Search for the cell housing the specified text and yield its [X, Y] center coordinate. 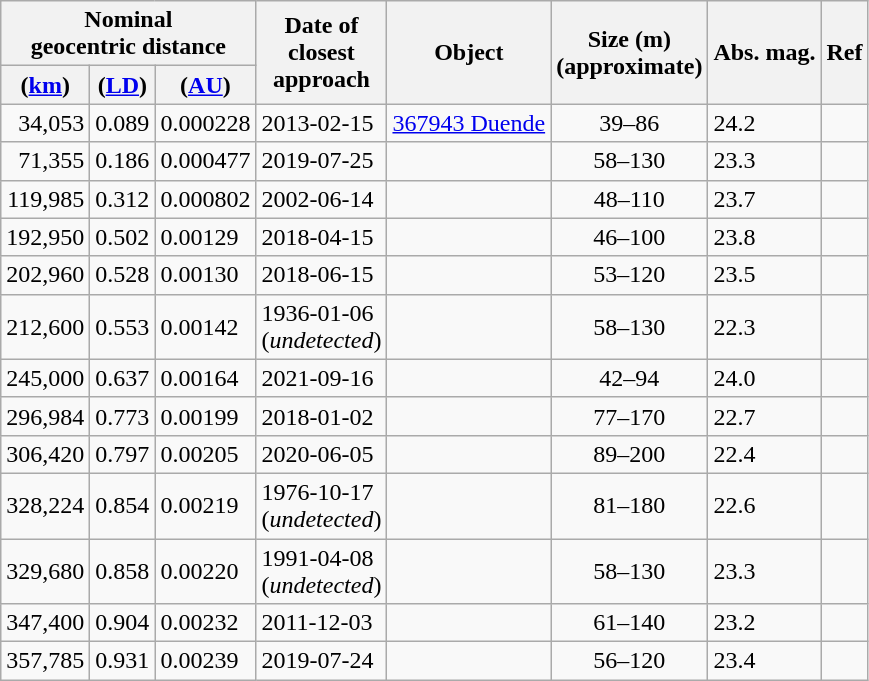
1936-01-06(undetected) [322, 326]
2019-07-24 [322, 661]
23.2 [764, 623]
0.186 [122, 161]
0.858 [122, 570]
23.7 [764, 199]
22.7 [764, 416]
2002-06-14 [322, 199]
81–180 [630, 506]
357,785 [46, 661]
(LD) [122, 85]
0.312 [122, 199]
0.904 [122, 623]
212,600 [46, 326]
0.797 [122, 454]
Object [469, 52]
2020-06-05 [322, 454]
296,984 [46, 416]
0.528 [122, 275]
77–170 [630, 416]
(km) [46, 85]
2018-04-15 [322, 237]
306,420 [46, 454]
2018-01-02 [322, 416]
0.00130 [206, 275]
34,053 [46, 123]
0.00142 [206, 326]
2021-09-16 [322, 378]
22.6 [764, 506]
39–86 [630, 123]
(AU) [206, 85]
328,224 [46, 506]
Ref [844, 52]
0.854 [122, 506]
46–100 [630, 237]
0.000477 [206, 161]
0.502 [122, 237]
367943 Duende [469, 123]
0.089 [122, 123]
0.00232 [206, 623]
329,680 [46, 570]
1976-10-17(undetected) [322, 506]
24.2 [764, 123]
23.4 [764, 661]
0.000228 [206, 123]
0.00129 [206, 237]
0.00220 [206, 570]
22.3 [764, 326]
0.00164 [206, 378]
Nominalgeocentric distance [128, 34]
22.4 [764, 454]
48–110 [630, 199]
71,355 [46, 161]
0.00205 [206, 454]
56–120 [630, 661]
0.00239 [206, 661]
Size (m)(approximate) [630, 52]
0.000802 [206, 199]
2018-06-15 [322, 275]
1991-04-08(undetected) [322, 570]
347,400 [46, 623]
202,960 [46, 275]
23.8 [764, 237]
24.0 [764, 378]
192,950 [46, 237]
23.5 [764, 275]
119,985 [46, 199]
0.637 [122, 378]
2011-12-03 [322, 623]
0.553 [122, 326]
89–200 [630, 454]
245,000 [46, 378]
2013-02-15 [322, 123]
Abs. mag. [764, 52]
0.931 [122, 661]
0.00219 [206, 506]
61–140 [630, 623]
0.00199 [206, 416]
2019-07-25 [322, 161]
53–120 [630, 275]
Date ofclosestapproach [322, 52]
42–94 [630, 378]
0.773 [122, 416]
